Detect which cell encompasses the target text, then output its [X, Y] center coordinate. 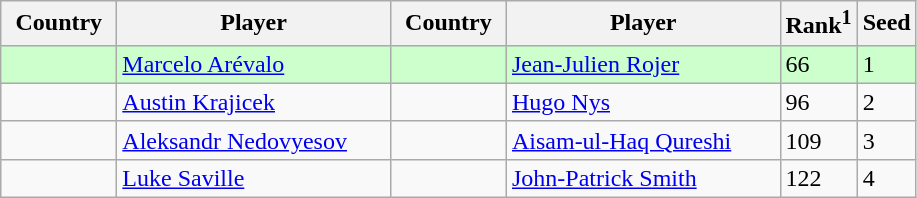
96 [818, 102]
2 [886, 102]
Austin Krajicek [254, 102]
Marcelo Arévalo [254, 64]
3 [886, 140]
John-Patrick Smith [643, 178]
4 [886, 178]
Rank1 [818, 24]
1 [886, 64]
Luke Saville [254, 178]
Seed [886, 24]
122 [818, 178]
Hugo Nys [643, 102]
Jean-Julien Rojer [643, 64]
Aisam-ul-Haq Qureshi [643, 140]
109 [818, 140]
Aleksandr Nedovyesov [254, 140]
66 [818, 64]
